Output the (x, y) coordinate of the center of the cell containing the given text.  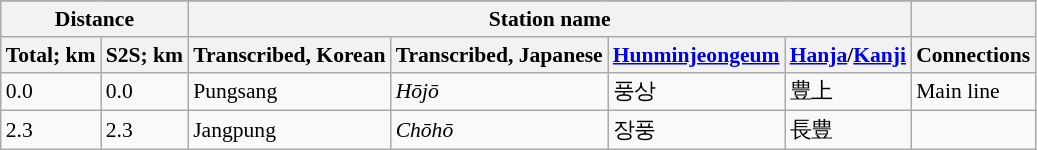
Distance (94, 19)
Hunminjeongeum (696, 55)
Station name (550, 19)
Chōhō (500, 130)
Hōjō (500, 92)
Pungsang (289, 92)
Transcribed, Japanese (500, 55)
Transcribed, Korean (289, 55)
Hanja/Kanji (848, 55)
豊上 (848, 92)
장풍 (696, 130)
Main line (973, 92)
S2S; km (145, 55)
長豊 (848, 130)
풍상 (696, 92)
Connections (973, 55)
Jangpung (289, 130)
Total; km (51, 55)
